Pinpoint the cell where the given text exists, returning its [x, y] midpoint coordinate. 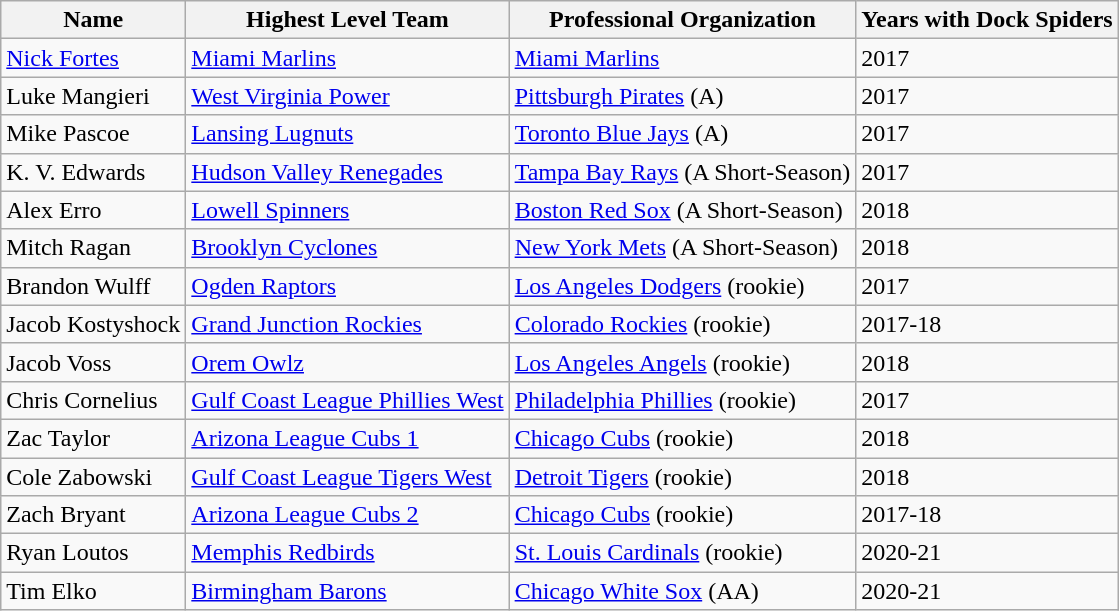
Arizona League Cubs 1 [348, 438]
Hudson Valley Renegades [348, 172]
Zach Bryant [94, 515]
Gulf Coast League Phillies West [348, 400]
St. Louis Cardinals (rookie) [682, 553]
Pittsburgh Pirates (A) [682, 96]
Los Angeles Angels (rookie) [682, 362]
Memphis Redbirds [348, 553]
Los Angeles Dodgers (rookie) [682, 286]
New York Mets (A Short-Season) [682, 248]
West Virginia Power [348, 96]
Mitch Ragan [94, 248]
Ryan Loutos [94, 553]
Brandon Wulff [94, 286]
Arizona League Cubs 2 [348, 515]
Gulf Coast League Tigers West [348, 477]
Jacob Voss [94, 362]
Detroit Tigers (rookie) [682, 477]
Cole Zabowski [94, 477]
Professional Organization [682, 20]
Luke Mangieri [94, 96]
Highest Level Team [348, 20]
Lowell Spinners [348, 210]
Grand Junction Rockies [348, 324]
Boston Red Sox (A Short-Season) [682, 210]
Birmingham Barons [348, 591]
Zac Taylor [94, 438]
Years with Dock Spiders [987, 20]
Jacob Kostyshock [94, 324]
Colorado Rockies (rookie) [682, 324]
Chris Cornelius [94, 400]
Nick Fortes [94, 58]
Name [94, 20]
K. V. Edwards [94, 172]
Ogden Raptors [348, 286]
Orem Owlz [348, 362]
Tim Elko [94, 591]
Tampa Bay Rays (A Short-Season) [682, 172]
Chicago White Sox (AA) [682, 591]
Alex Erro [94, 210]
Toronto Blue Jays (A) [682, 134]
Mike Pascoe [94, 134]
Brooklyn Cyclones [348, 248]
Philadelphia Phillies (rookie) [682, 400]
Lansing Lugnuts [348, 134]
